Identify which cell holds the provided text, then report its [x, y] central coordinate. 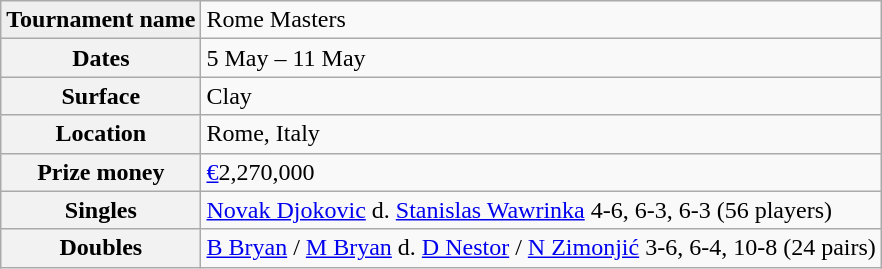
€2,270,000 [541, 172]
B Bryan / M Bryan d. D Nestor / N Zimonjić 3-6, 6-4, 10-8 (24 pairs) [541, 248]
Prize money [101, 172]
Location [101, 134]
Surface [101, 96]
Singles [101, 210]
Dates [101, 58]
Clay [541, 96]
Rome, Italy [541, 134]
Rome Masters [541, 20]
Novak Djokovic d. Stanislas Wawrinka 4-6, 6-3, 6-3 (56 players) [541, 210]
Doubles [101, 248]
Tournament name [101, 20]
5 May – 11 May [541, 58]
